Identify which cell holds the provided text, then report its (x, y) central coordinate. 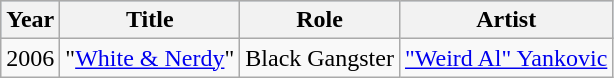
Year (30, 20)
"White & Nerdy" (150, 58)
"Weird Al" Yankovic (506, 58)
Black Gangster (320, 58)
Title (150, 20)
2006 (30, 58)
Role (320, 20)
Artist (506, 20)
